Find where the given text appears and provide that cell's center as [x, y] coordinate. 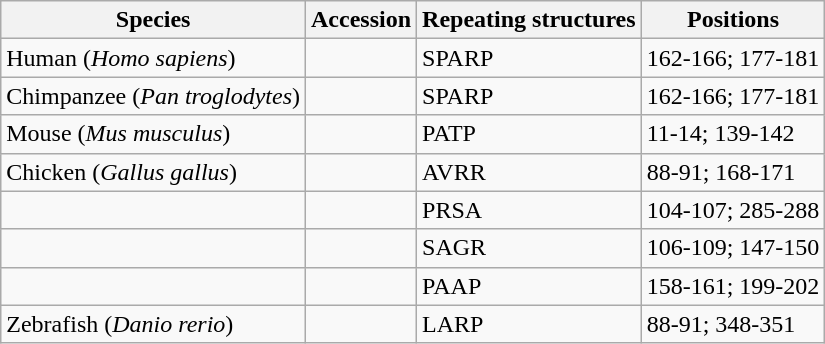
104-107; 285-288 [733, 210]
Accession [362, 20]
SAGR [530, 248]
PRSA [530, 210]
PAAP [530, 286]
106-109; 147-150 [733, 248]
158-161; 199-202 [733, 286]
Chicken (Gallus gallus) [154, 172]
PATP [530, 134]
88-91; 168-171 [733, 172]
Chimpanzee (Pan troglodytes) [154, 96]
Repeating structures [530, 20]
Species [154, 20]
Positions [733, 20]
Zebrafish (Danio rerio) [154, 324]
AVRR [530, 172]
Mouse (Mus musculus) [154, 134]
11-14; 139-142 [733, 134]
88-91; 348-351 [733, 324]
Human (Homo sapiens) [154, 58]
LARP [530, 324]
